Detect which cell encompasses the target text, then output its [x, y] center coordinate. 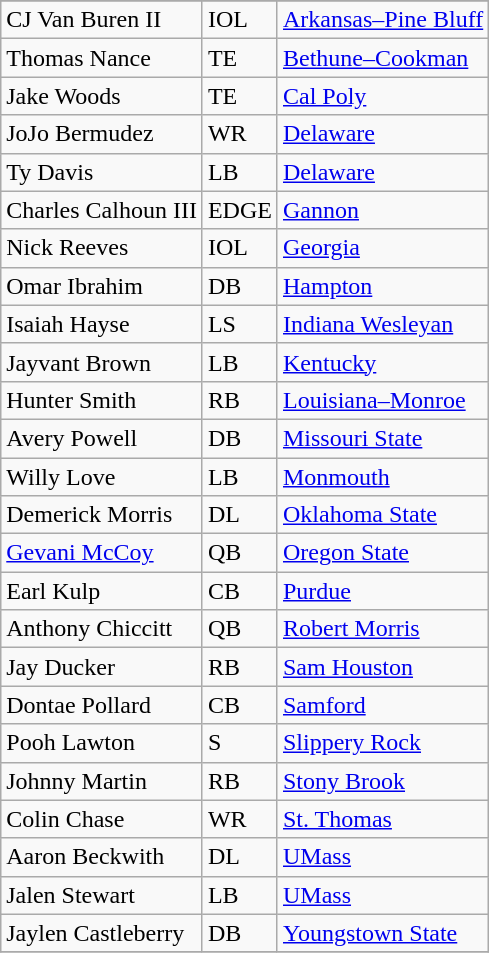
Nick Reeves [102, 248]
Aaron Beckwith [102, 857]
Ty Davis [102, 172]
Slippery Rock [382, 743]
Oklahoma State [382, 515]
Isaiah Hayse [102, 324]
Cal Poly [382, 96]
S [240, 743]
Arkansas–Pine Bluff [382, 20]
Stony Brook [382, 781]
Georgia [382, 248]
Hunter Smith [102, 400]
Louisiana–Monroe [382, 400]
Hampton [382, 286]
Purdue [382, 591]
St. Thomas [382, 819]
EDGE [240, 210]
Willy Love [102, 477]
Avery Powell [102, 438]
Monmouth [382, 477]
Earl Kulp [102, 591]
Missouri State [382, 438]
Kentucky [382, 362]
Robert Morris [382, 629]
Jalen Stewart [102, 895]
Dontae Pollard [102, 705]
Gevani McCoy [102, 553]
Samford [382, 705]
Bethune–Cookman [382, 58]
Sam Houston [382, 667]
Indiana Wesleyan [382, 324]
JoJo Bermudez [102, 134]
Oregon State [382, 553]
Jayvant Brown [102, 362]
Thomas Nance [102, 58]
Youngstown State [382, 933]
Pooh Lawton [102, 743]
Omar Ibrahim [102, 286]
Jake Woods [102, 96]
Demerick Morris [102, 515]
Jay Ducker [102, 667]
Johnny Martin [102, 781]
Colin Chase [102, 819]
CJ Van Buren II [102, 20]
Gannon [382, 210]
LS [240, 324]
Jaylen Castleberry [102, 933]
Charles Calhoun III [102, 210]
Anthony Chiccitt [102, 629]
